For the text-containing cell, return its midpoint in (x, y) coordinate format. 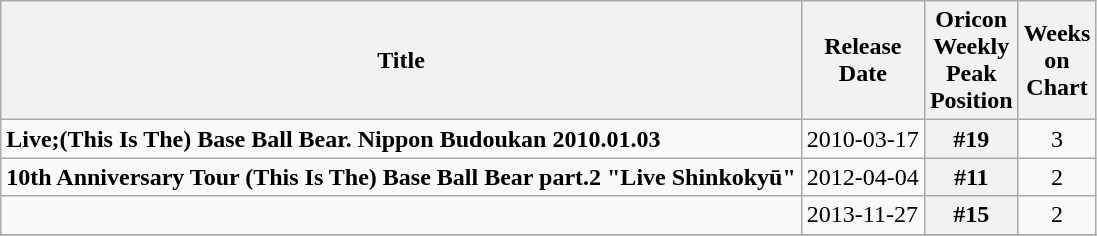
2010-03-17 (862, 139)
10th Anniversary Tour (This Is The) Base Ball Bear part.2 "Live Shinkokyū" (402, 177)
Oricon WeeklyPeak Position (971, 60)
#11 (971, 177)
#19 (971, 139)
#15 (971, 215)
2013-11-27 (862, 215)
Title (402, 60)
Weeks onChart (1057, 60)
Release Date (862, 60)
Live;(This Is The) Base Ball Bear. Nippon Budoukan 2010.01.03 (402, 139)
2012-04-04 (862, 177)
3 (1057, 139)
